From the cell containing the given text, extract its center point as [X, Y] coordinate. 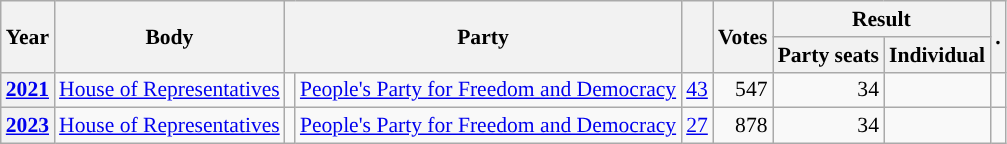
Individual [937, 55]
Votes [743, 36]
Result [882, 19]
Party [483, 36]
43 [697, 90]
. [998, 36]
Year [28, 36]
2023 [28, 126]
Party seats [828, 55]
547 [743, 90]
Body [170, 36]
878 [743, 126]
2021 [28, 90]
27 [697, 126]
